Return [X, Y] of the center of cell containing provided text 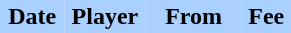
Fee [266, 16]
Player [106, 16]
Date [32, 16]
From [194, 16]
